Provide the [x, y] coordinate of the cell's center where the given text is located.  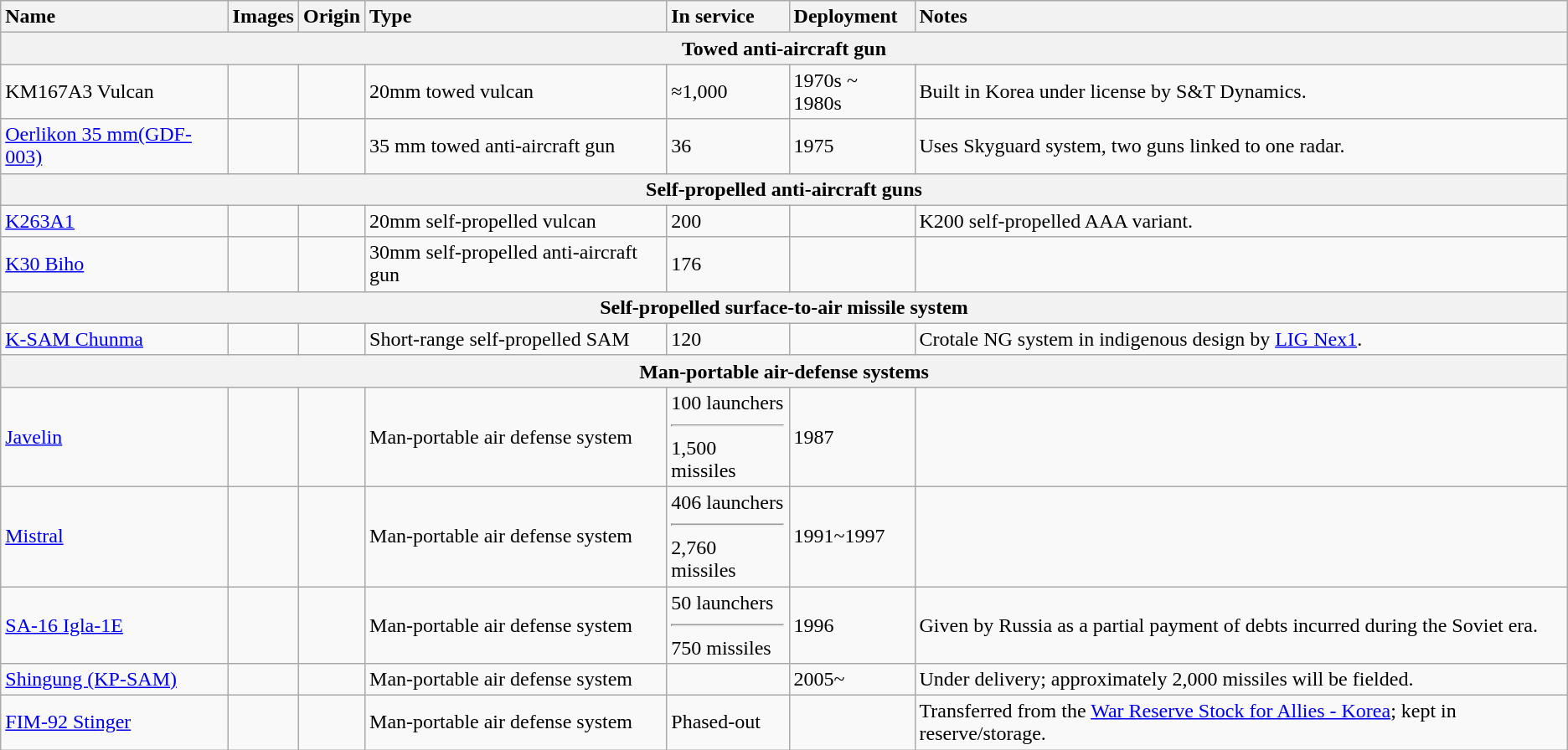
36 [728, 146]
Uses Skyguard system, two guns linked to one radar. [1241, 146]
1975 [852, 146]
Name [114, 17]
1970s ~ 1980s [852, 92]
KM167A3 Vulcan [114, 92]
SA-16 Igla-1E [114, 624]
Javelin [114, 437]
Images [263, 17]
1996 [852, 624]
406 launchers2,760 missiles [728, 536]
Given by Russia as a partial payment of debts incurred during the Soviet era. [1241, 624]
K-SAM Chunma [114, 339]
Shingung (KP-SAM) [114, 680]
120 [728, 339]
Mistral [114, 536]
Crotale NG system in indigenous design by LIG Nex1. [1241, 339]
30mm self-propelled anti-aircraft gun [516, 265]
Man-portable air-defense systems [784, 371]
35 mm towed anti-aircraft gun [516, 146]
176 [728, 265]
Transferred from the War Reserve Stock for Allies - Korea; kept in reserve/storage. [1241, 723]
1987 [852, 437]
FIM-92 Stinger [114, 723]
50 launchers 750 missiles [728, 624]
K263A1 [114, 221]
Short-range self-propelled SAM [516, 339]
200 [728, 221]
20mm towed vulcan [516, 92]
≈1,000 [728, 92]
Notes [1241, 17]
Self-propelled anti-aircraft guns [784, 189]
20mm self-propelled vulcan [516, 221]
Towed anti-aircraft gun [784, 49]
Self-propelled surface-to-air missile system [784, 307]
100 launchers1,500 missiles [728, 437]
1991~1997 [852, 536]
K200 self-propelled AAA variant. [1241, 221]
Phased-out [728, 723]
Oerlikon 35 mm(GDF-003) [114, 146]
Deployment [852, 17]
2005~ [852, 680]
Type [516, 17]
In service [728, 17]
K30 Biho [114, 265]
Origin [332, 17]
Built in Korea under license by S&T Dynamics. [1241, 92]
Under delivery; approximately 2,000 missiles will be fielded. [1241, 680]
